Identify which cell holds the provided text, then report its [x, y] central coordinate. 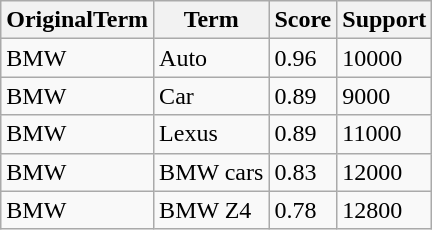
0.83 [303, 172]
Car [212, 96]
Auto [212, 58]
Support [384, 20]
Score [303, 20]
10000 [384, 58]
OriginalTerm [78, 20]
11000 [384, 134]
0.96 [303, 58]
9000 [384, 96]
Lexus [212, 134]
0.78 [303, 210]
Term [212, 20]
12000 [384, 172]
BMW Z4 [212, 210]
BMW cars [212, 172]
12800 [384, 210]
